From the cell containing the given text, extract its center point as [X, Y] coordinate. 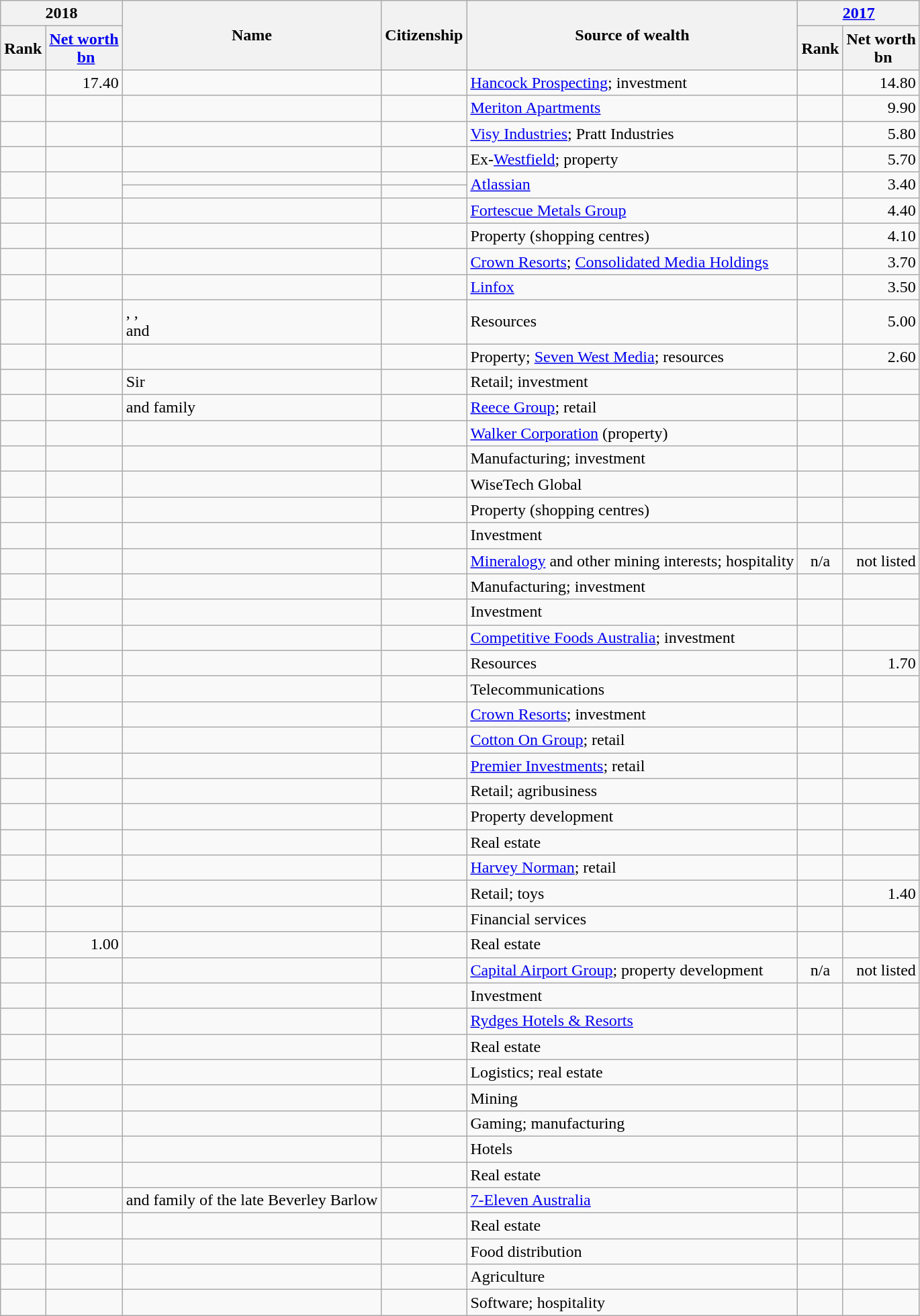
Citizenship [424, 35]
, , and [252, 321]
1.40 [881, 893]
Gaming; manufacturing [633, 1123]
2017 [858, 13]
Retail; toys [633, 893]
5.00 [881, 321]
7-Eleven Australia [633, 1200]
Retail; investment [633, 382]
Visy Industries; Pratt Industries [633, 134]
Rydges Hotels & Resorts [633, 1021]
Sir [252, 382]
4.10 [881, 236]
and family of the late Beverley Barlow [252, 1200]
Hancock Prospecting; investment [633, 83]
14.80 [881, 83]
2018 [62, 13]
Food distribution [633, 1252]
1.70 [881, 663]
Cotton On Group; retail [633, 740]
17.40 [84, 83]
and family [252, 408]
3.40 [881, 185]
Telecommunications [633, 689]
Capital Airport Group; property development [633, 970]
1.00 [84, 945]
Property; Seven West Media; resources [633, 357]
Name [252, 35]
2.60 [881, 357]
Crown Resorts; Consolidated Media Holdings [633, 261]
Harvey Norman; retail [633, 868]
Walker Corporation (property) [633, 433]
Competitive Foods Australia; investment [633, 638]
Financial services [633, 919]
Hotels [633, 1149]
4.40 [881, 210]
Mineralogy and other mining interests; hospitality [633, 561]
3.70 [881, 261]
Premier Investments; retail [633, 765]
5.70 [881, 159]
Property development [633, 817]
Crown Resorts; investment [633, 714]
Logistics; real estate [633, 1072]
3.50 [881, 287]
Reece Group; retail [633, 408]
Agriculture [633, 1277]
Ex-Westfield; property [633, 159]
WiseTech Global [633, 484]
Fortescue Metals Group [633, 210]
9.90 [881, 108]
5.80 [881, 134]
Retail; agribusiness [633, 791]
Atlassian [633, 185]
Mining [633, 1098]
Linfox [633, 287]
Source of wealth [633, 35]
Software; hospitality [633, 1303]
Meriton Apartments [633, 108]
